Identify which cell holds the provided text, then report its (x, y) central coordinate. 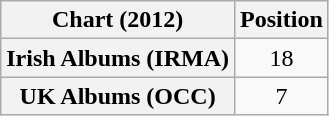
Position (282, 20)
UK Albums (OCC) (118, 96)
Irish Albums (IRMA) (118, 58)
7 (282, 96)
Chart (2012) (118, 20)
18 (282, 58)
